Identify which cell holds the provided text, then report its [X, Y] central coordinate. 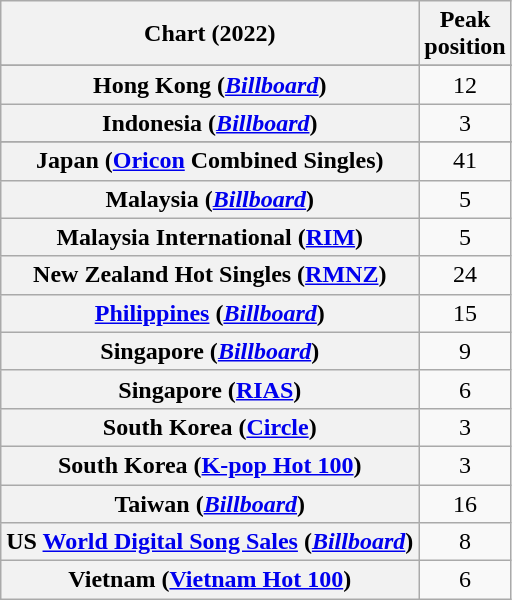
12 [465, 85]
41 [465, 161]
South Korea (K-pop Hot 100) [210, 465]
8 [465, 542]
Singapore (RIAS) [210, 389]
Japan (Oricon Combined Singles) [210, 161]
Taiwan (Billboard) [210, 503]
Philippines (Billboard) [210, 313]
16 [465, 503]
South Korea (Circle) [210, 427]
Chart (2022) [210, 34]
Peakposition [465, 34]
15 [465, 313]
9 [465, 351]
Malaysia (Billboard) [210, 199]
Vietnam (Vietnam Hot 100) [210, 580]
Malaysia International (RIM) [210, 237]
Hong Kong (Billboard) [210, 85]
Singapore (Billboard) [210, 351]
Indonesia (Billboard) [210, 123]
New Zealand Hot Singles (RMNZ) [210, 275]
24 [465, 275]
US World Digital Song Sales (Billboard) [210, 542]
